Output the [x, y] coordinate of the center of the cell containing the given text.  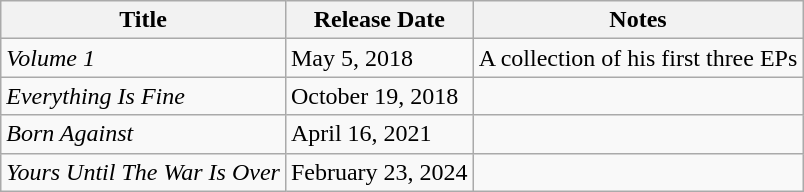
Everything Is Fine [144, 96]
Release Date [379, 20]
Born Against [144, 134]
May 5, 2018 [379, 58]
Title [144, 20]
February 23, 2024 [379, 172]
Volume 1 [144, 58]
Notes [638, 20]
A collection of his first three EPs [638, 58]
April 16, 2021 [379, 134]
October 19, 2018 [379, 96]
Yours Until The War Is Over [144, 172]
